Identify which cell holds the provided text, then report its [x, y] central coordinate. 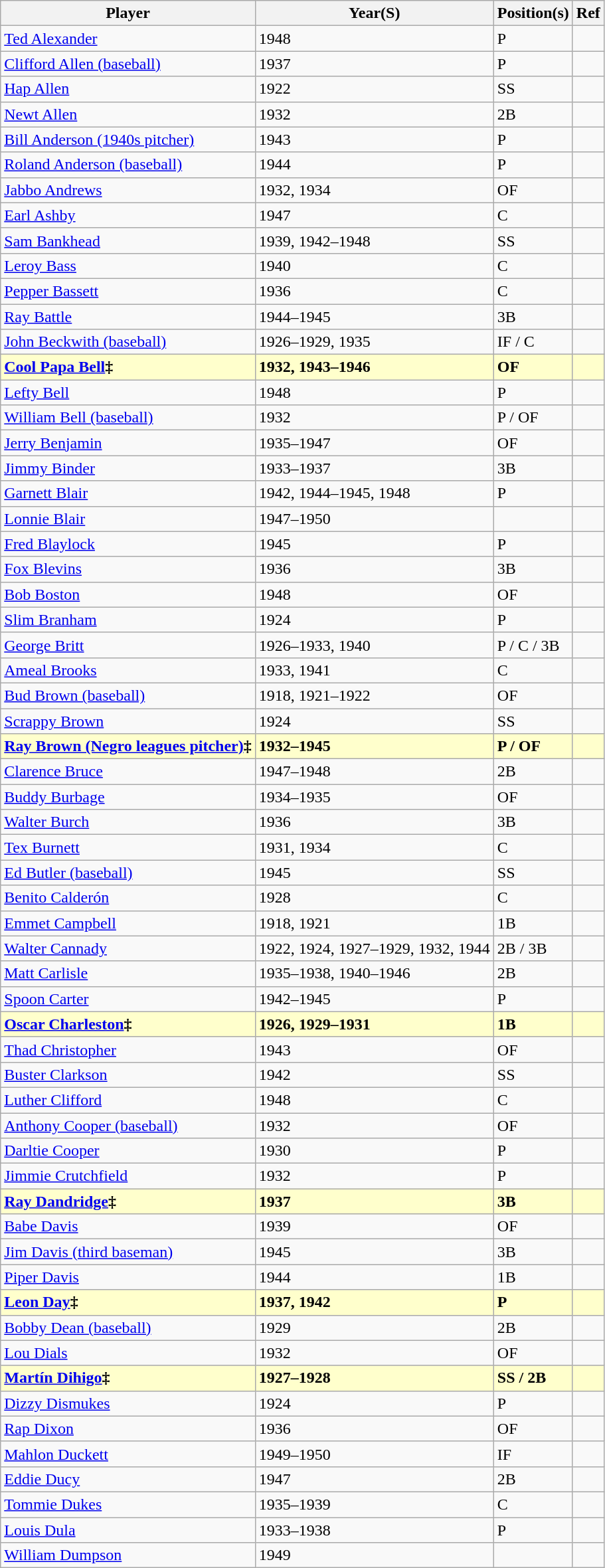
Clifford Allen (baseball) [128, 64]
P / C / 3B [533, 645]
Pepper Bassett [128, 291]
Scrappy Brown [128, 721]
Ref [588, 13]
Player [128, 13]
1944–1945 [375, 317]
John Beckwith (baseball) [128, 342]
Slim Branham [128, 620]
Jim Davis (third baseman) [128, 1252]
1935–1939 [375, 1504]
Leroy Bass [128, 266]
Jabbo Andrews [128, 190]
Lonnie Blair [128, 519]
1935–1938, 1940–1946 [375, 974]
1933–1938 [375, 1529]
Ray Dandridge‡ [128, 1201]
Bobby Dean (baseball) [128, 1328]
1918, 1921 [375, 923]
Walter Burch [128, 822]
Jimmie Crutchfield [128, 1176]
Walter Cannady [128, 948]
1934–1935 [375, 797]
IF [533, 1454]
William Bell (baseball) [128, 418]
1935–1947 [375, 443]
Darltie Cooper [128, 1151]
Fred Blaylock [128, 544]
Leon Day‡ [128, 1302]
1926–1929, 1935 [375, 342]
1933, 1941 [375, 670]
1929 [375, 1328]
1931, 1934 [375, 847]
Jimmy Binder [128, 468]
Lefty Bell [128, 392]
Year(S) [375, 13]
1922 [375, 89]
Babe Davis [128, 1227]
2B / 3B [533, 948]
1937, 1942 [375, 1302]
1932–1945 [375, 746]
1927–1928 [375, 1378]
Emmet Campbell [128, 923]
Bud Brown (baseball) [128, 695]
George Britt [128, 645]
Ted Alexander [128, 39]
Thad Christopher [128, 1049]
Martín Dihigo‡ [128, 1378]
1932, 1934 [375, 190]
1926–1933, 1940 [375, 645]
Matt Carlisle [128, 974]
Clarence Bruce [128, 772]
1930 [375, 1151]
Tex Burnett [128, 847]
1922, 1924, 1927–1929, 1932, 1944 [375, 948]
Ameal Brooks [128, 670]
1926, 1929–1931 [375, 1024]
Lou Dials [128, 1353]
1932, 1943–1946 [375, 367]
1949–1950 [375, 1454]
1939, 1942–1948 [375, 240]
Tommie Dukes [128, 1504]
1942, 1944–1945, 1948 [375, 493]
1933–1937 [375, 468]
Roland Anderson (baseball) [128, 165]
Bill Anderson (1940s pitcher) [128, 139]
Cool Papa Bell‡ [128, 367]
Anthony Cooper (baseball) [128, 1126]
Buster Clarkson [128, 1075]
Jerry Benjamin [128, 443]
1947–1948 [375, 772]
1928 [375, 898]
Hap Allen [128, 89]
IF / C [533, 342]
Bob Boston [128, 594]
1949 [375, 1555]
SS / 2B [533, 1378]
Luther Clifford [128, 1100]
Ed Butler (baseball) [128, 873]
Fox Blevins [128, 569]
Ray Battle [128, 317]
Dizzy Dismukes [128, 1403]
Earl Ashby [128, 215]
Oscar Charleston‡ [128, 1024]
1947–1950 [375, 519]
1940 [375, 266]
Piper Davis [128, 1277]
Benito Calderón [128, 898]
Position(s) [533, 13]
1942 [375, 1075]
Garnett Blair [128, 493]
Sam Bankhead [128, 240]
Rap Dixon [128, 1429]
1939 [375, 1227]
Ray Brown (Negro leagues pitcher)‡ [128, 746]
Newt Allen [128, 114]
Eddie Ducy [128, 1479]
Louis Dula [128, 1529]
Mahlon Duckett [128, 1454]
Spoon Carter [128, 999]
1942–1945 [375, 999]
1918, 1921–1922 [375, 695]
William Dumpson [128, 1555]
Buddy Burbage [128, 797]
